Find where the given text appears and provide that cell's center as (x, y) coordinate. 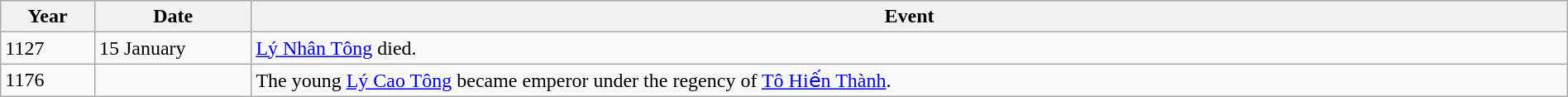
Date (172, 17)
Lý Nhân Tông died. (910, 48)
The young Lý Cao Tông became emperor under the regency of Tô Hiến Thành. (910, 80)
Year (48, 17)
Event (910, 17)
1176 (48, 80)
15 January (172, 48)
1127 (48, 48)
